Output the [X, Y] coordinate of the center of the cell containing the given text.  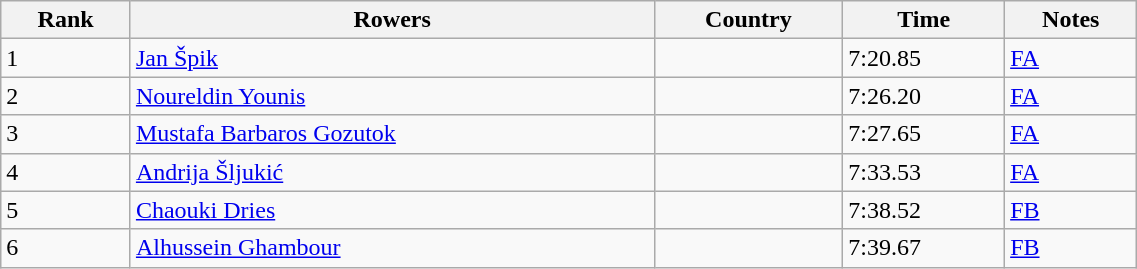
Jan Špik [392, 58]
Mustafa Barbaros Gozutok [392, 134]
Andrija Šljukić [392, 172]
6 [66, 248]
2 [66, 96]
Noureldin Younis [392, 96]
Rowers [392, 20]
1 [66, 58]
7:33.53 [924, 172]
7:39.67 [924, 248]
Time [924, 20]
Chaouki Dries [392, 210]
Country [748, 20]
7:27.65 [924, 134]
5 [66, 210]
Notes [1071, 20]
7:26.20 [924, 96]
3 [66, 134]
Rank [66, 20]
4 [66, 172]
Alhussein Ghambour [392, 248]
7:20.85 [924, 58]
7:38.52 [924, 210]
